Provide the [x, y] coordinate of the cell's center where the given text is located.  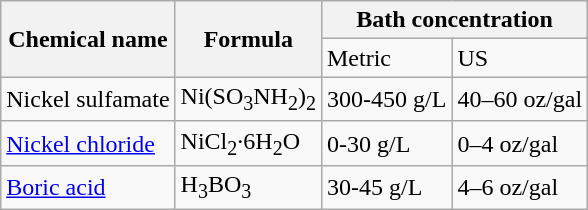
Boric acid [88, 188]
30-45 g/L [386, 188]
Metric [386, 58]
Nickel sulfamate [88, 99]
0-30 g/L [386, 143]
Chemical name [88, 39]
4–6 oz/gal [520, 188]
Formula [248, 39]
NiCl2·6H2O [248, 143]
Bath concentration [454, 20]
Nickel chloride [88, 143]
US [520, 58]
H3BO3 [248, 188]
300-450 g/L [386, 99]
40–60 oz/gal [520, 99]
0–4 oz/gal [520, 143]
Ni(SO3NH2)2 [248, 99]
